Determine the (X, Y) coordinate at the center of the cell enclosing the given text.  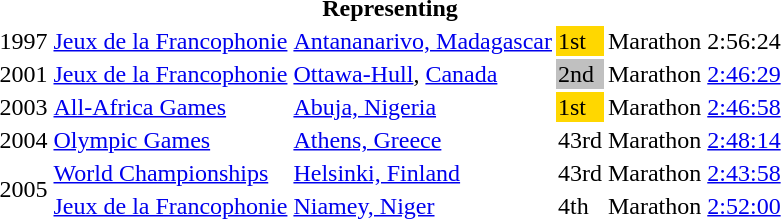
All-Africa Games (170, 107)
Abuja, Nigeria (423, 107)
Helsinki, Finland (423, 173)
Ottawa-Hull, Canada (423, 74)
Antananarivo, Madagascar (423, 41)
Athens, Greece (423, 140)
Olympic Games (170, 140)
2nd (580, 74)
World Championships (170, 173)
